Locate the cell with the specified text and output its (x, y) center coordinate. 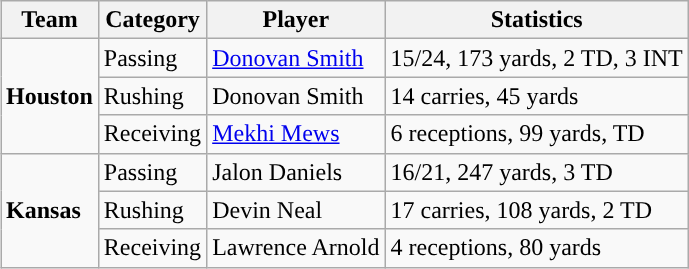
Player (296, 20)
15/24, 173 yards, 2 TD, 3 INT (536, 58)
Team (50, 20)
Kansas (50, 210)
Lawrence Arnold (296, 248)
16/21, 247 yards, 3 TD (536, 172)
Houston (50, 96)
4 receptions, 80 yards (536, 248)
17 carries, 108 yards, 2 TD (536, 210)
Mekhi Mews (296, 134)
6 receptions, 99 yards, TD (536, 134)
Jalon Daniels (296, 172)
Category (152, 20)
Statistics (536, 20)
14 carries, 45 yards (536, 96)
Devin Neal (296, 210)
